Find where the given text appears and provide that cell's center as [x, y] coordinate. 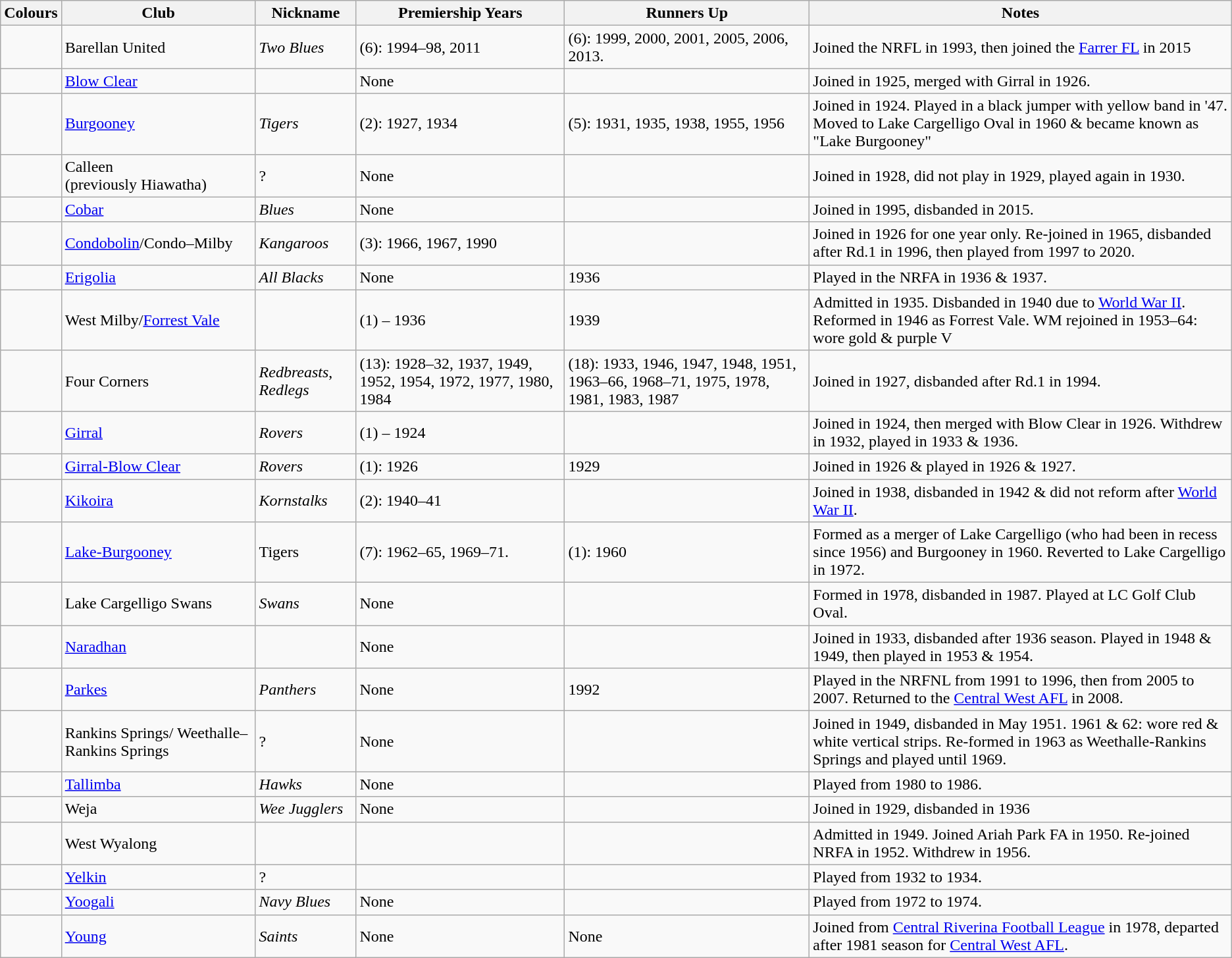
Burgooney [158, 124]
Blues [305, 209]
(5): 1931, 1935, 1938, 1955, 1956 [687, 124]
Weja [158, 809]
Kikoira [158, 500]
Barellan United [158, 47]
Played from 1932 to 1934. [1020, 877]
Four Corners [158, 381]
Yelkin [158, 877]
West Wyalong [158, 843]
Colours [31, 13]
Kornstalks [305, 500]
Joined in 1924. Played in a black jumper with yellow band in '47. Moved to Lake Cargelligo Oval in 1960 & became known as "Lake Burgooney" [1020, 124]
Formed in 1978, disbanded in 1987. Played at LC Golf Club Oval. [1020, 604]
Joined in 1928, did not play in 1929, played again in 1930. [1020, 175]
Redbreasts, Redlegs [305, 381]
Joined in 1927, disbanded after Rd.1 in 1994. [1020, 381]
Joined in 1933, disbanded after 1936 season. Played in 1948 & 1949, then played in 1953 & 1954. [1020, 647]
(7): 1962–65, 1969–71. [461, 552]
Joined the NRFL in 1993, then joined the Farrer FL in 2015 [1020, 47]
Played from 1972 to 1974. [1020, 902]
(3): 1966, 1967, 1990 [461, 244]
Runners Up [687, 13]
Joined in 1925, merged with Girral in 1926. [1020, 81]
Navy Blues [305, 902]
Joined in 1938, disbanded in 1942 & did not reform after World War II. [1020, 500]
Kangaroos [305, 244]
All Blacks [305, 277]
Tallimba [158, 784]
1939 [687, 320]
Lake Cargelligo Swans [158, 604]
Condobolin/Condo–Milby [158, 244]
1929 [687, 466]
Blow Clear [158, 81]
Young [158, 936]
Formed as a merger of Lake Cargelligo (who had been in recess since 1956) and Burgooney in 1960. Reverted to Lake Cargelligo in 1972. [1020, 552]
Wee Jugglers [305, 809]
(6): 1999, 2000, 2001, 2005, 2006, 2013. [687, 47]
(1): 1960 [687, 552]
Club [158, 13]
Premiership Years [461, 13]
Nickname [305, 13]
Parkes [158, 690]
1992 [687, 690]
1936 [687, 277]
Panthers [305, 690]
Saints [305, 936]
Cobar [158, 209]
(2): 1940–41 [461, 500]
(13): 1928–32, 1937, 1949, 1952, 1954, 1972, 1977, 1980, 1984 [461, 381]
Played in the NRFNL from 1991 to 1996, then from 2005 to 2007. Returned to the Central West AFL in 2008. [1020, 690]
(6): 1994–98, 2011 [461, 47]
(18): 1933, 1946, 1947, 1948, 1951, 1963–66, 1968–71, 1975, 1978, 1981, 1983, 1987 [687, 381]
Rankins Springs/ Weethalle–Rankins Springs [158, 741]
Girral-Blow Clear [158, 466]
Joined in 1995, disbanded in 2015. [1020, 209]
Hawks [305, 784]
Two Blues [305, 47]
(2): 1927, 1934 [461, 124]
(1) – 1924 [461, 432]
Swans [305, 604]
West Milby/Forrest Vale [158, 320]
Played from 1980 to 1986. [1020, 784]
Admitted in 1935. Disbanded in 1940 due to World War II. Reformed in 1946 as Forrest Vale. WM rejoined in 1953–64: wore gold & purple V [1020, 320]
Joined in 1924, then merged with Blow Clear in 1926. Withdrew in 1932, played in 1933 & 1936. [1020, 432]
(1) – 1936 [461, 320]
Played in the NRFA in 1936 & 1937. [1020, 277]
Naradhan [158, 647]
Erigolia [158, 277]
Girral [158, 432]
Lake-Burgooney [158, 552]
Joined in 1929, disbanded in 1936 [1020, 809]
Admitted in 1949. Joined Ariah Park FA in 1950. Re-joined NRFA in 1952. Withdrew in 1956. [1020, 843]
Joined in 1926 & played in 1926 & 1927. [1020, 466]
Calleen(previously Hiawatha) [158, 175]
Joined from Central Riverina Football League in 1978, departed after 1981 season for Central West AFL. [1020, 936]
(1): 1926 [461, 466]
Notes [1020, 13]
Joined in 1926 for one year only. Re-joined in 1965, disbanded after Rd.1 in 1996, then played from 1997 to 2020. [1020, 244]
Yoogali [158, 902]
